Detect which cell encompasses the target text, then output its (x, y) center coordinate. 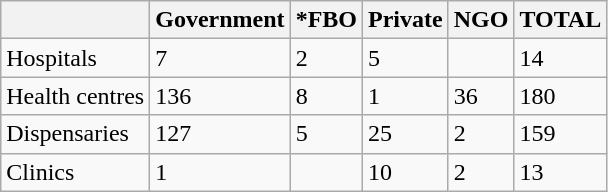
Dispensaries (76, 134)
10 (406, 172)
14 (560, 58)
25 (406, 134)
127 (220, 134)
136 (220, 96)
*FBO (326, 20)
Private (406, 20)
180 (560, 96)
TOTAL (560, 20)
Hospitals (76, 58)
13 (560, 172)
Clinics (76, 172)
Health centres (76, 96)
8 (326, 96)
Government (220, 20)
7 (220, 58)
36 (481, 96)
NGO (481, 20)
159 (560, 134)
